Extract the (X, Y) coordinate from the center of the cell holding the provided text.  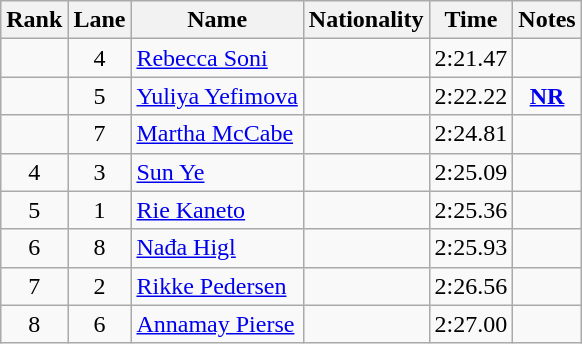
Notes (547, 20)
Rank (34, 20)
2:26.56 (471, 286)
2:22.22 (471, 96)
Sun Ye (217, 172)
Rikke Pedersen (217, 286)
2:25.93 (471, 248)
Annamay Pierse (217, 324)
2:27.00 (471, 324)
Name (217, 20)
Nationality (366, 20)
1 (100, 210)
3 (100, 172)
Yuliya Yefimova (217, 96)
Nađa Higl (217, 248)
2:24.81 (471, 134)
Time (471, 20)
Rebecca Soni (217, 58)
2:25.36 (471, 210)
NR (547, 96)
Lane (100, 20)
Martha McCabe (217, 134)
2:21.47 (471, 58)
2 (100, 286)
Rie Kaneto (217, 210)
2:25.09 (471, 172)
